Determine the [x, y] coordinate at the center of the cell enclosing the given text.  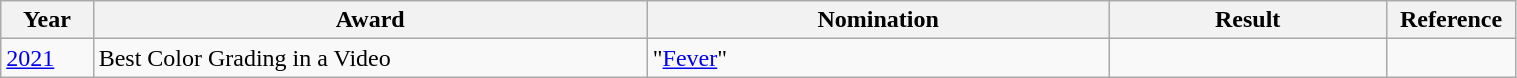
"Fever" [878, 58]
Award [370, 20]
Reference [1451, 20]
Result [1248, 20]
Year [47, 20]
2021 [47, 58]
Best Color Grading in a Video [370, 58]
Nomination [878, 20]
